Capture the cell that displays the provided text and extract its [X, Y] central coordinate. 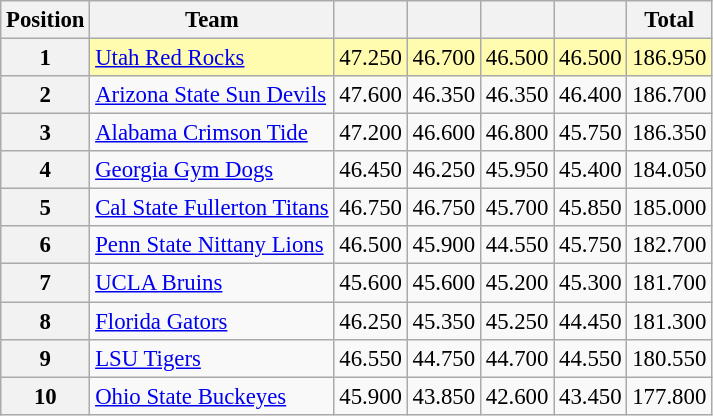
Alabama Crimson Tide [212, 133]
44.700 [516, 358]
46.400 [590, 95]
Penn State Nittany Lions [212, 245]
45.700 [516, 208]
181.300 [670, 321]
177.800 [670, 396]
47.600 [370, 95]
46.700 [444, 58]
185.000 [670, 208]
4 [46, 170]
46.550 [370, 358]
44.750 [444, 358]
45.250 [516, 321]
Position [46, 20]
182.700 [670, 245]
Total [670, 20]
45.200 [516, 283]
2 [46, 95]
6 [46, 245]
180.550 [670, 358]
Cal State Fullerton Titans [212, 208]
44.450 [590, 321]
Ohio State Buckeyes [212, 396]
Team [212, 20]
45.850 [590, 208]
9 [46, 358]
43.850 [444, 396]
5 [46, 208]
10 [46, 396]
181.700 [670, 283]
43.450 [590, 396]
45.350 [444, 321]
45.300 [590, 283]
46.450 [370, 170]
47.200 [370, 133]
45.400 [590, 170]
1 [46, 58]
Georgia Gym Dogs [212, 170]
46.800 [516, 133]
UCLA Bruins [212, 283]
45.950 [516, 170]
184.050 [670, 170]
186.350 [670, 133]
46.600 [444, 133]
3 [46, 133]
Arizona State Sun Devils [212, 95]
Florida Gators [212, 321]
42.600 [516, 396]
186.950 [670, 58]
47.250 [370, 58]
LSU Tigers [212, 358]
Utah Red Rocks [212, 58]
7 [46, 283]
8 [46, 321]
186.700 [670, 95]
